Identify which cell holds the provided text, then report its [x, y] central coordinate. 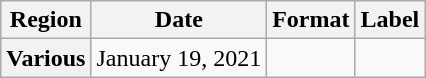
Format [311, 20]
Date [179, 20]
Region [46, 20]
Various [46, 58]
January 19, 2021 [179, 58]
Label [390, 20]
